Scan for the cell matching the given text and deliver its [x, y] coordinate at center. 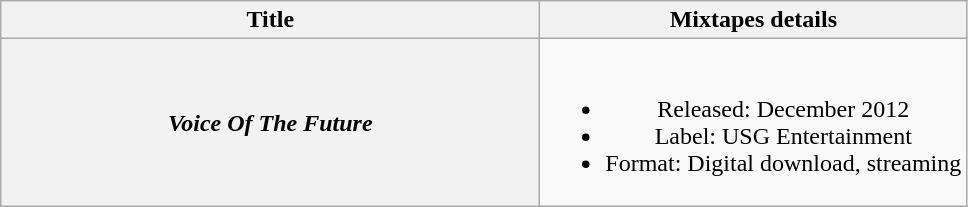
Title [270, 20]
Mixtapes details [754, 20]
Voice Of The Future [270, 122]
Released: December 2012Label: USG EntertainmentFormat: Digital download, streaming [754, 122]
